Pinpoint the cell where the given text exists, returning its [X, Y] midpoint coordinate. 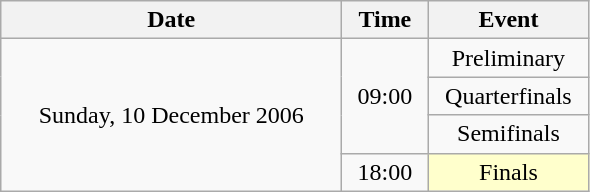
Semifinals [508, 134]
Event [508, 20]
09:00 [385, 96]
18:00 [385, 172]
Finals [508, 172]
Time [385, 20]
Date [172, 20]
Preliminary [508, 58]
Quarterfinals [508, 96]
Sunday, 10 December 2006 [172, 115]
